Find where the given text appears and provide that cell's center as (x, y) coordinate. 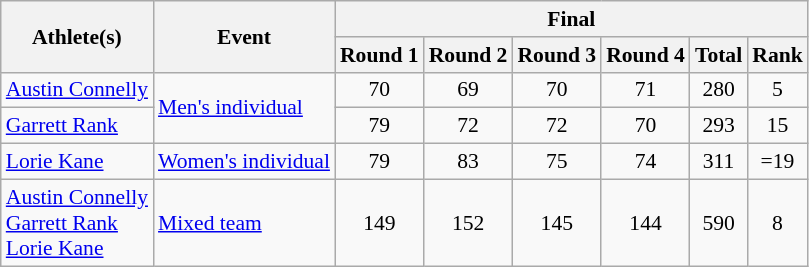
Rank (778, 55)
Men's individual (244, 108)
Mixed team (244, 222)
Women's individual (244, 162)
144 (646, 222)
Event (244, 36)
Round 3 (556, 55)
Round 1 (380, 55)
Austin Connelly (77, 90)
311 (718, 162)
83 (468, 162)
152 (468, 222)
145 (556, 222)
Athlete(s) (77, 36)
71 (646, 90)
74 (646, 162)
5 (778, 90)
Round 4 (646, 55)
Austin ConnellyGarrett RankLorie Kane (77, 222)
Round 2 (468, 55)
75 (556, 162)
Final (572, 19)
Lorie Kane (77, 162)
Total (718, 55)
293 (718, 126)
15 (778, 126)
590 (718, 222)
149 (380, 222)
69 (468, 90)
8 (778, 222)
280 (718, 90)
=19 (778, 162)
Garrett Rank (77, 126)
